Find where the given text appears and provide that cell's center as [x, y] coordinate. 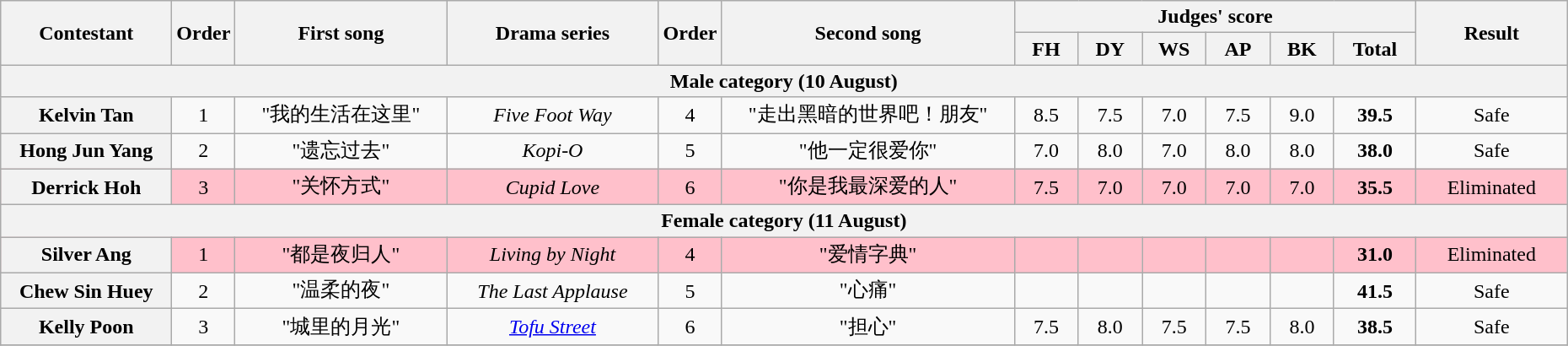
"遗忘过去" [341, 152]
DY [1110, 49]
Tofu Street [553, 327]
"关怀方式" [341, 187]
Total [1374, 49]
Derrick Hoh [86, 187]
BK [1302, 49]
The Last Applause [553, 290]
Second song [868, 33]
"爱情字典" [868, 255]
Five Foot Way [553, 115]
39.5 [1374, 115]
Drama series [553, 33]
Hong Jun Yang [86, 152]
"担心" [868, 327]
Silver Ang [86, 255]
"心痛" [868, 290]
FH [1046, 49]
8.5 [1046, 115]
Contestant [86, 33]
Judges' score [1216, 17]
"走出黑暗的世界吧！朋友" [868, 115]
Living by Night [553, 255]
Kelly Poon [86, 327]
Kopi-O [553, 152]
AP [1238, 49]
Male category (10 August) [784, 81]
38.0 [1374, 152]
35.5 [1374, 187]
Female category (11 August) [784, 221]
"他一定很爱你" [868, 152]
9.0 [1302, 115]
Kelvin Tan [86, 115]
"你是我最深爱的人" [868, 187]
Cupid Love [553, 187]
38.5 [1374, 327]
Chew Sin Huey [86, 290]
"温柔的夜" [341, 290]
"城里的月光" [341, 327]
"我的生活在这里" [341, 115]
Result [1492, 33]
WS [1174, 49]
31.0 [1374, 255]
First song [341, 33]
"都是夜归人" [341, 255]
41.5 [1374, 290]
